Pinpoint the cell where the given text exists, returning its [X, Y] midpoint coordinate. 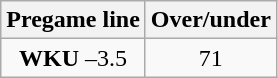
Pregame line [74, 20]
71 [210, 58]
WKU –3.5 [74, 58]
Over/under [210, 20]
